Capture the cell that displays the provided text and extract its (X, Y) central coordinate. 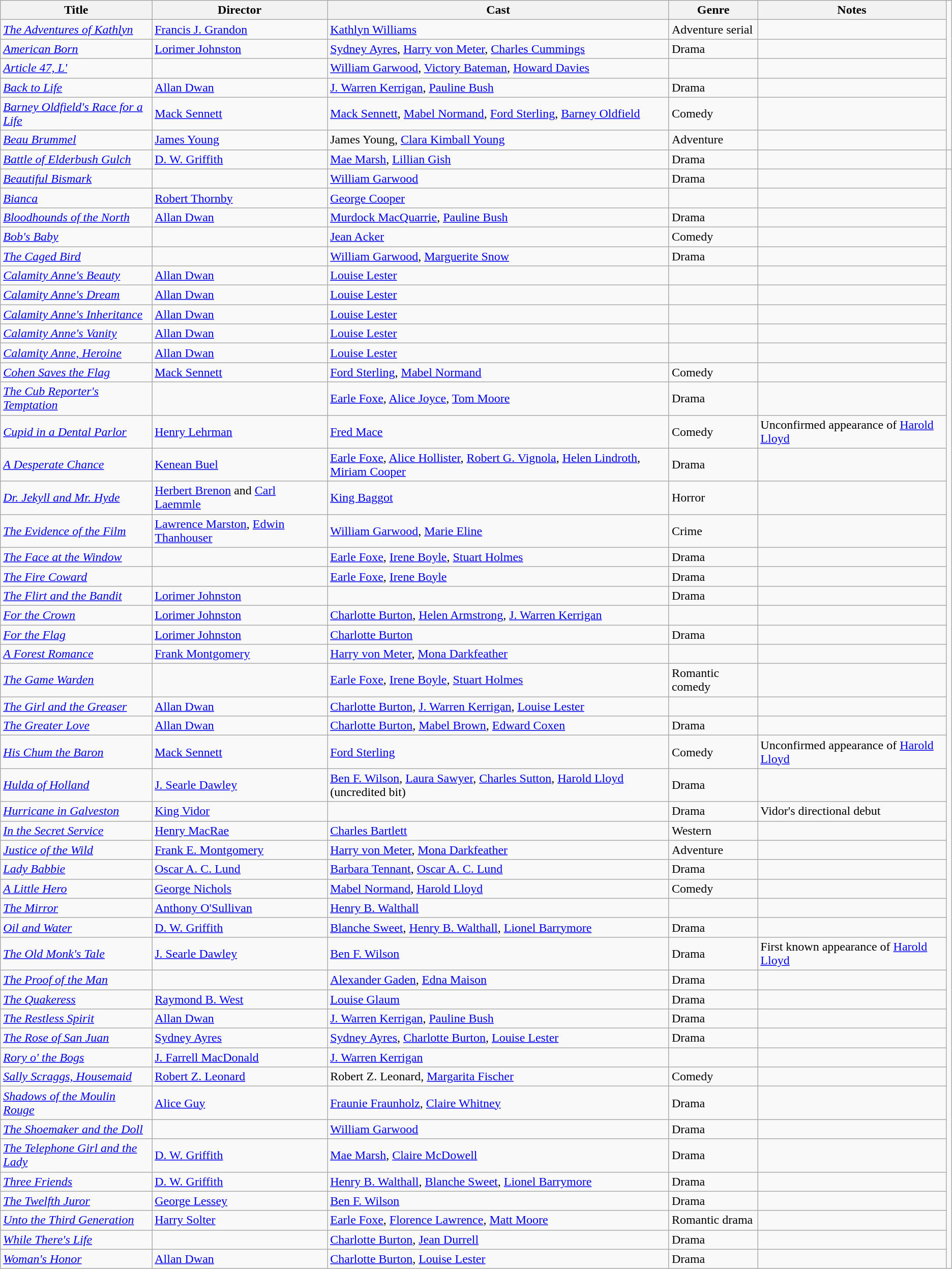
Charlotte Burton (498, 634)
The Evidence of the Film (76, 531)
While There's Life (76, 1240)
Hulda of Holland (76, 785)
Beau Brummel (76, 140)
Sydney Ayres (240, 1038)
The Girl and the Greaser (76, 706)
Rory o' the Bogs (76, 1057)
Sydney Ayres, Charlotte Burton, Louise Lester (498, 1038)
Henry B. Walthall (498, 908)
The Caged Bird (76, 256)
Henry B. Walthall, Blanche Sweet, Lionel Barrymore (498, 1182)
William Garwood, Victory Bateman, Howard Davies (498, 68)
Calamity Anne's Dream (76, 295)
The Rose of San Juan (76, 1038)
Robert Thornby (240, 198)
Alice Guy (240, 1103)
The Flirt and the Bandit (76, 596)
Kathlyn Williams (498, 29)
First known appearance of Harold Lloyd (852, 953)
Notes (852, 10)
Oil and Water (76, 927)
Romantic comedy (713, 681)
Sally Scraggs, Housemaid (76, 1077)
Cast (498, 10)
King Baggot (498, 497)
Title (76, 10)
The Shoemaker and the Doll (76, 1129)
Calamity Anne's Vanity (76, 334)
Fred Mace (498, 431)
Ford Sterling (498, 752)
Barney Oldfield's Race for a Life (76, 114)
Louise Glaum (498, 999)
The Cub Reporter's Temptation (76, 399)
Genre (713, 10)
For the Crown (76, 615)
Raymond B. West (240, 999)
Vidor's directional debut (852, 811)
The Greater Love (76, 726)
The Quakeress (76, 999)
Charlotte Burton, Louise Lester (498, 1259)
Blanche Sweet, Henry B. Walthall, Lionel Barrymore (498, 927)
Robert Z. Leonard, Margarita Fischer (498, 1077)
George Nichols (240, 889)
Director (240, 10)
Calamity Anne's Beauty (76, 276)
Lawrence Marston, Edwin Thanhouser (240, 531)
American Born (76, 49)
Charles Bartlett (498, 831)
Frank Montgomery (240, 654)
Jean Acker (498, 237)
The Face at the Window (76, 557)
William Garwood, Marie Eline (498, 531)
The Proof of the Man (76, 980)
Earle Foxe, Alice Joyce, Tom Moore (498, 399)
King Vidor (240, 811)
Calamity Anne, Heroine (76, 353)
Justice of the Wild (76, 850)
J. Warren Kerrigan (498, 1057)
Earle Foxe, Irene Boyle (498, 576)
A Forest Romance (76, 654)
William Garwood, Marguerite Snow (498, 256)
Ben F. Wilson, Laura Sawyer, Charles Sutton, Harold Lloyd (uncredited bit) (498, 785)
Dr. Jekyll and Mr. Hyde (76, 497)
Lady Babbie (76, 869)
Hurricane in Galveston (76, 811)
Mabel Normand, Harold Lloyd (498, 889)
Battle of Elderbush Gulch (76, 159)
Beautiful Bismark (76, 179)
J. Farrell MacDonald (240, 1057)
Romantic drama (713, 1220)
Barbara Tennant, Oscar A. C. Lund (498, 869)
The Telephone Girl and the Lady (76, 1156)
Francis J. Grandon (240, 29)
The Fire Coward (76, 576)
Herbert Brenon and Carl Laemmle (240, 497)
Charlotte Burton, Helen Armstrong, J. Warren Kerrigan (498, 615)
Charlotte Burton, Mabel Brown, Edward Coxen (498, 726)
Murdock MacQuarrie, Pauline Bush (498, 217)
Calamity Anne's Inheritance (76, 314)
Oscar A. C. Lund (240, 869)
Horror (713, 497)
Earle Foxe, Alice Hollister, Robert G. Vignola, Helen Lindroth, Miriam Cooper (498, 465)
Robert Z. Leonard (240, 1077)
George Lessey (240, 1201)
The Game Warden (76, 681)
The Adventures of Kathlyn (76, 29)
Crime (713, 531)
Bloodhounds of the North (76, 217)
Cohen Saves the Flag (76, 372)
Mae Marsh, Lillian Gish (498, 159)
A Little Hero (76, 889)
The Mirror (76, 908)
Fraunie Fraunholz, Claire Whitney (498, 1103)
Adventure serial (713, 29)
Shadows of the Moulin Rouge (76, 1103)
For the Flag (76, 634)
Woman's Honor (76, 1259)
Unto the Third Generation (76, 1220)
Western (713, 831)
A Desperate Chance (76, 465)
Mae Marsh, Claire McDowell (498, 1156)
Bob's Baby (76, 237)
The Twelfth Juror (76, 1201)
Frank E. Montgomery (240, 850)
George Cooper (498, 198)
Henry MacRae (240, 831)
Harry Solter (240, 1220)
His Chum the Baron (76, 752)
Sydney Ayres, Harry von Meter, Charles Cummings (498, 49)
Charlotte Burton, Jean Durrell (498, 1240)
Cupid in a Dental Parlor (76, 431)
Alexander Gaden, Edna Maison (498, 980)
Mack Sennett, Mabel Normand, Ford Sterling, Barney Oldfield (498, 114)
The Old Monk's Tale (76, 953)
Earle Foxe, Florence Lawrence, Matt Moore (498, 1220)
Anthony O'Sullivan (240, 908)
Henry Lehrman (240, 431)
James Young, Clara Kimball Young (498, 140)
Kenean Buel (240, 465)
Charlotte Burton, J. Warren Kerrigan, Louise Lester (498, 706)
In the Secret Service (76, 831)
Ford Sterling, Mabel Normand (498, 372)
Bianca (76, 198)
Article 47, L' (76, 68)
Three Friends (76, 1182)
The Restless Spirit (76, 1019)
Back to Life (76, 87)
James Young (240, 140)
